Capture the cell that displays the provided text and extract its [X, Y] central coordinate. 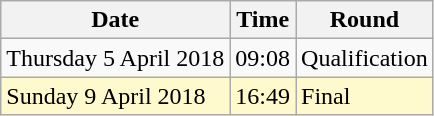
Time [263, 20]
16:49 [263, 96]
Final [365, 96]
Sunday 9 April 2018 [116, 96]
Round [365, 20]
09:08 [263, 58]
Thursday 5 April 2018 [116, 58]
Qualification [365, 58]
Date [116, 20]
